Find where the given text appears and provide that cell's center as (X, Y) coordinate. 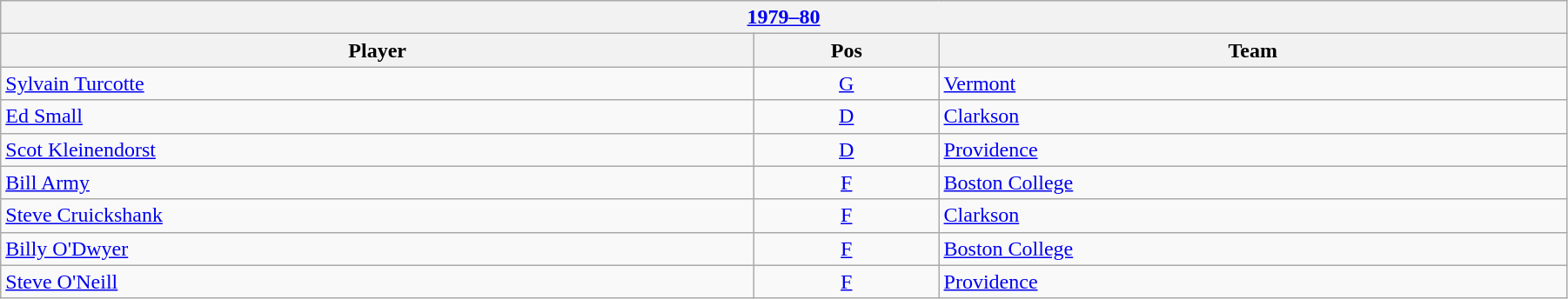
Sylvain Turcotte (378, 83)
Steve Cruickshank (378, 216)
1979–80 (784, 17)
Pos (848, 50)
Scot Kleinendorst (378, 149)
Billy O'Dwyer (378, 249)
Team (1253, 50)
Vermont (1253, 83)
Bill Army (378, 183)
G (848, 83)
Ed Small (378, 116)
Player (378, 50)
Steve O'Neill (378, 282)
